Detect which cell encompasses the target text, then output its (X, Y) center coordinate. 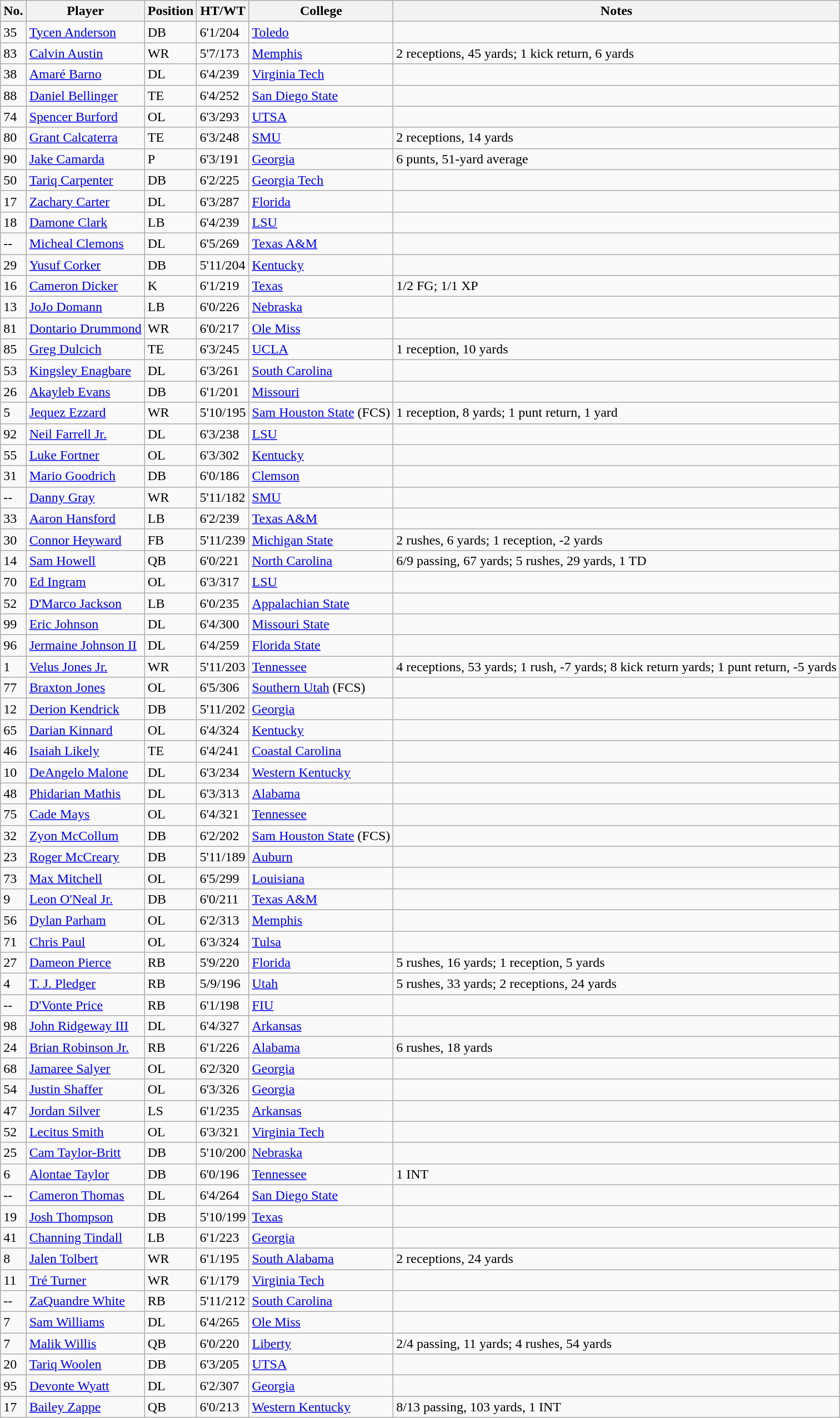
South Alabama (321, 1259)
Tré Turner (86, 1280)
Justin Shaffer (86, 1090)
6'0/221 (223, 561)
88 (13, 96)
85 (13, 349)
6'1/235 (223, 1111)
6'3/287 (223, 201)
31 (13, 476)
Greg Dulcich (86, 349)
K (171, 286)
Malik Willis (86, 1344)
Kingsley Enagbare (86, 371)
6'4/327 (223, 1026)
6'3/313 (223, 793)
Jermaine Johnson II (86, 646)
Cade Mays (86, 815)
2 receptions, 45 yards; 1 kick return, 6 yards (617, 53)
Channing Tindall (86, 1237)
LS (171, 1111)
Isaiah Likely (86, 751)
D'Vonte Price (86, 1005)
6'3/248 (223, 138)
6 (13, 1174)
98 (13, 1026)
Missouri (321, 392)
5'9/220 (223, 963)
Eric Johnson (86, 625)
1 reception, 10 yards (617, 349)
Zachary Carter (86, 201)
6'2/225 (223, 180)
6'3/261 (223, 371)
9 (13, 899)
6'0/196 (223, 1174)
Luke Fortner (86, 455)
16 (13, 286)
Zyon McCollum (86, 836)
6'3/293 (223, 117)
96 (13, 646)
Chris Paul (86, 942)
35 (13, 32)
5 rushes, 33 yards; 2 receptions, 24 yards (617, 984)
Darian Kinnard (86, 730)
Toledo (321, 32)
Michigan State (321, 540)
Josh Thompson (86, 1216)
5'11/212 (223, 1301)
Jalen Tolbert (86, 1259)
6'2/239 (223, 518)
Aaron Hansford (86, 518)
Neil Farrell Jr. (86, 434)
23 (13, 857)
Connor Heyward (86, 540)
5'11/204 (223, 265)
1 INT (617, 1174)
Spencer Burford (86, 117)
6'1/226 (223, 1047)
6'4/324 (223, 730)
73 (13, 878)
Bailey Zappe (86, 1407)
25 (13, 1153)
Micheal Clemons (86, 243)
27 (13, 963)
26 (13, 392)
5 (13, 413)
6'3/245 (223, 349)
68 (13, 1069)
6'0/213 (223, 1407)
6'2/313 (223, 920)
8/13 passing, 103 yards, 1 INT (617, 1407)
Tycen Anderson (86, 32)
6'0/186 (223, 476)
D'Marco Jackson (86, 603)
41 (13, 1237)
Jequez Ezzard (86, 413)
5'7/173 (223, 53)
Tariq Carpenter (86, 180)
6'0/226 (223, 307)
Louisiana (321, 878)
65 (13, 730)
6'1/179 (223, 1280)
6'0/235 (223, 603)
Sam Williams (86, 1322)
6'3/205 (223, 1365)
Jamaree Salyer (86, 1069)
74 (13, 117)
P (171, 159)
Devonte Wyatt (86, 1386)
Liberty (321, 1344)
6'3/238 (223, 434)
6'2/307 (223, 1386)
Dylan Parham (86, 920)
Brian Robinson Jr. (86, 1047)
Braxton Jones (86, 688)
Velus Jones Jr. (86, 667)
4 (13, 984)
2 receptions, 24 yards (617, 1259)
Alontae Taylor (86, 1174)
Tulsa (321, 942)
77 (13, 688)
6'1/198 (223, 1005)
55 (13, 455)
6'2/202 (223, 836)
Auburn (321, 857)
20 (13, 1365)
No. (13, 11)
70 (13, 582)
6'1/219 (223, 286)
29 (13, 265)
6'3/317 (223, 582)
99 (13, 625)
6'3/321 (223, 1132)
Leon O'Neal Jr. (86, 899)
Roger McCreary (86, 857)
6/9 passing, 67 yards; 5 rushes, 29 yards, 1 TD (617, 561)
5'10/199 (223, 1216)
6'4/252 (223, 96)
4 receptions, 53 yards; 1 rush, -7 yards; 8 kick return yards; 1 punt return, -5 yards (617, 667)
Max Mitchell (86, 878)
13 (13, 307)
Dameon Pierce (86, 963)
Derion Kendrick (86, 709)
DeAngelo Malone (86, 772)
Phidarian Mathis (86, 793)
2 receptions, 14 yards (617, 138)
Player (86, 11)
11 (13, 1280)
6'0/211 (223, 899)
College (321, 11)
19 (13, 1216)
6'5/299 (223, 878)
83 (13, 53)
Coastal Carolina (321, 751)
Position (171, 11)
48 (13, 793)
6'3/326 (223, 1090)
Tariq Woolen (86, 1365)
Grant Calcaterra (86, 138)
6'2/320 (223, 1069)
FIU (321, 1005)
30 (13, 540)
90 (13, 159)
1/2 FG; 1/1 XP (617, 286)
33 (13, 518)
Danny Gray (86, 497)
Utah (321, 984)
Mario Goodrich (86, 476)
47 (13, 1111)
Lecitus Smith (86, 1132)
95 (13, 1386)
6'4/241 (223, 751)
5/9/196 (223, 984)
92 (13, 434)
Notes (617, 11)
6 punts, 51-yard average (617, 159)
Cam Taylor-Britt (86, 1153)
18 (13, 222)
6'0/217 (223, 328)
6'3/234 (223, 772)
Amaré Barno (86, 74)
Dontario Drummond (86, 328)
Clemson (321, 476)
14 (13, 561)
Jake Camarda (86, 159)
5'11/182 (223, 497)
6'1/204 (223, 32)
Cameron Dicker (86, 286)
North Carolina (321, 561)
75 (13, 815)
38 (13, 74)
80 (13, 138)
JoJo Domann (86, 307)
John Ridgeway III (86, 1026)
Jordan Silver (86, 1111)
6'4/259 (223, 646)
54 (13, 1090)
Southern Utah (FCS) (321, 688)
81 (13, 328)
Akayleb Evans (86, 392)
6'5/306 (223, 688)
6'5/269 (223, 243)
FB (171, 540)
6 rushes, 18 yards (617, 1047)
5'11/203 (223, 667)
6'4/264 (223, 1195)
6'1/195 (223, 1259)
2/4 passing, 11 yards; 4 rushes, 54 yards (617, 1344)
Missouri State (321, 625)
Cameron Thomas (86, 1195)
5'11/189 (223, 857)
Appalachian State (321, 603)
24 (13, 1047)
Georgia Tech (321, 180)
56 (13, 920)
5'10/195 (223, 413)
1 reception, 8 yards; 1 punt return, 1 yard (617, 413)
5 rushes, 16 yards; 1 reception, 5 yards (617, 963)
6'3/191 (223, 159)
UCLA (321, 349)
10 (13, 772)
Sam Howell (86, 561)
Damone Clark (86, 222)
5'10/200 (223, 1153)
6'3/324 (223, 942)
5'11/239 (223, 540)
6'1/201 (223, 392)
46 (13, 751)
6'3/302 (223, 455)
ZaQuandre White (86, 1301)
Florida State (321, 646)
5'11/202 (223, 709)
1 (13, 667)
6'1/223 (223, 1237)
6'4/300 (223, 625)
71 (13, 942)
6'4/321 (223, 815)
Ed Ingram (86, 582)
2 rushes, 6 yards; 1 reception, -2 yards (617, 540)
6'4/265 (223, 1322)
Calvin Austin (86, 53)
50 (13, 180)
6'0/220 (223, 1344)
Yusuf Corker (86, 265)
HT/WT (223, 11)
32 (13, 836)
Daniel Bellinger (86, 96)
8 (13, 1259)
T. J. Pledger (86, 984)
12 (13, 709)
53 (13, 371)
